Output the (x, y) coordinate of the center of the cell containing the given text.  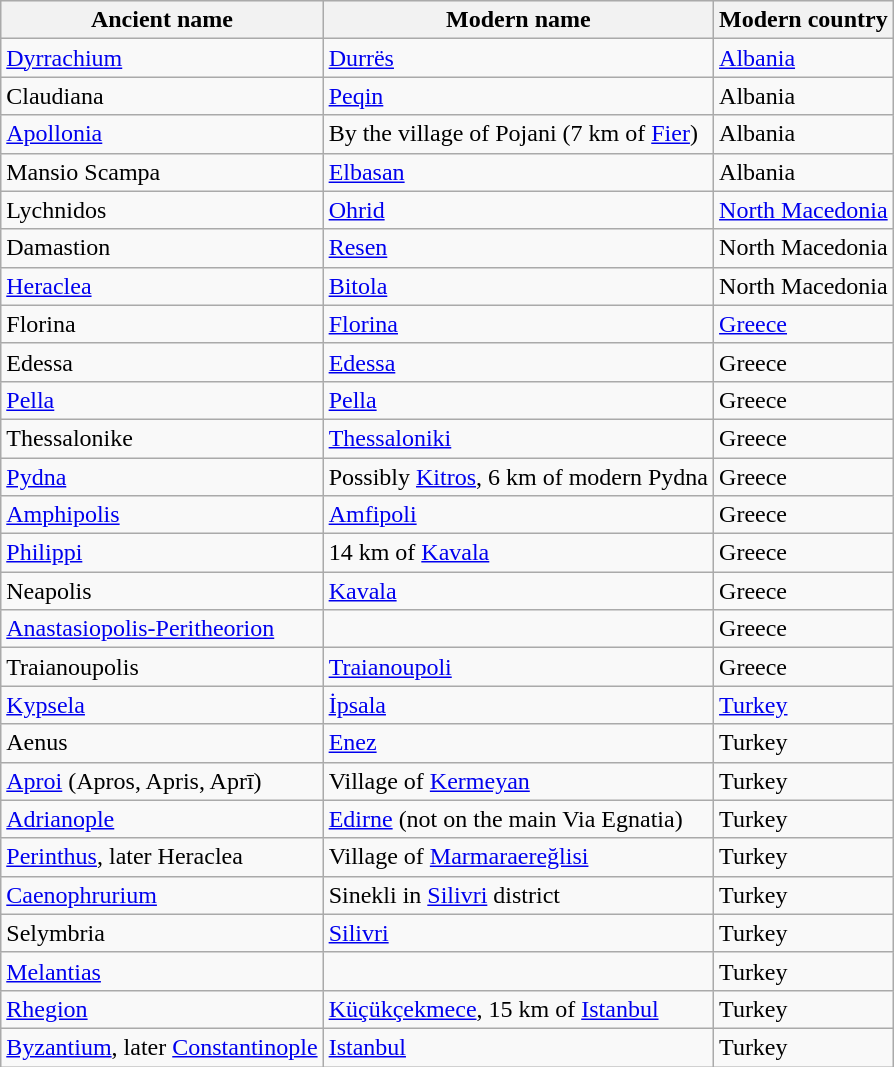
Philippi (162, 553)
Modern country (804, 20)
Aenus (162, 743)
Sinekli in Silivri district (518, 895)
Bitola (518, 286)
Ancient name (162, 20)
Neapolis (162, 591)
Perinthus, later Heraclea (162, 857)
Silivri (518, 933)
Istanbul (518, 1047)
Lychnidos (162, 210)
Apollonia (162, 134)
Heraclea (162, 286)
Amphipolis (162, 515)
Dyrrachium (162, 58)
İpsala (518, 705)
Traianoupolis (162, 667)
Pydna (162, 477)
Village of Kermeyan (518, 781)
Caenophrurium (162, 895)
Kypsela (162, 705)
Byzantium, later Constantinople (162, 1047)
Enez (518, 743)
Claudiana (162, 96)
Edirne (not on the main Via Egnatia) (518, 819)
By the village of Pojani (7 km of Fier) (518, 134)
Thessaloniki (518, 438)
Modern name (518, 20)
Ohrid (518, 210)
Traianoupoli (518, 667)
Küçükçekmece, 15 km of Istanbul (518, 1009)
Resen (518, 248)
Melantias (162, 971)
Durrës (518, 58)
Rhegion (162, 1009)
Adrianople (162, 819)
Mansio Scampa (162, 172)
Thessalonike (162, 438)
Selymbria (162, 933)
14 km of Kavala (518, 553)
Damastion (162, 248)
Possibly Kitros, 6 km of modern Pydna (518, 477)
Aproi (Apros, Apris, Aprī) (162, 781)
Kavala (518, 591)
Elbasan (518, 172)
Amfipoli (518, 515)
Village of Marmaraereğlisi (518, 857)
Anastasiopolis-Peritheorion (162, 629)
Peqin (518, 96)
